Identify which cell holds the provided text, then report its (X, Y) central coordinate. 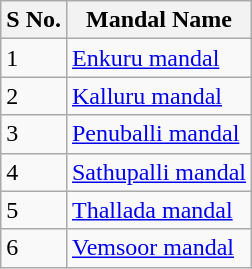
Thallada mandal (158, 210)
Mandal Name (158, 20)
4 (34, 172)
6 (34, 248)
1 (34, 58)
3 (34, 134)
Penuballi mandal (158, 134)
S No. (34, 20)
Enkuru mandal (158, 58)
Sathupalli mandal (158, 172)
Vemsoor mandal (158, 248)
5 (34, 210)
Kalluru mandal (158, 96)
2 (34, 96)
